Pinpoint the cell where the given text exists, returning its [x, y] midpoint coordinate. 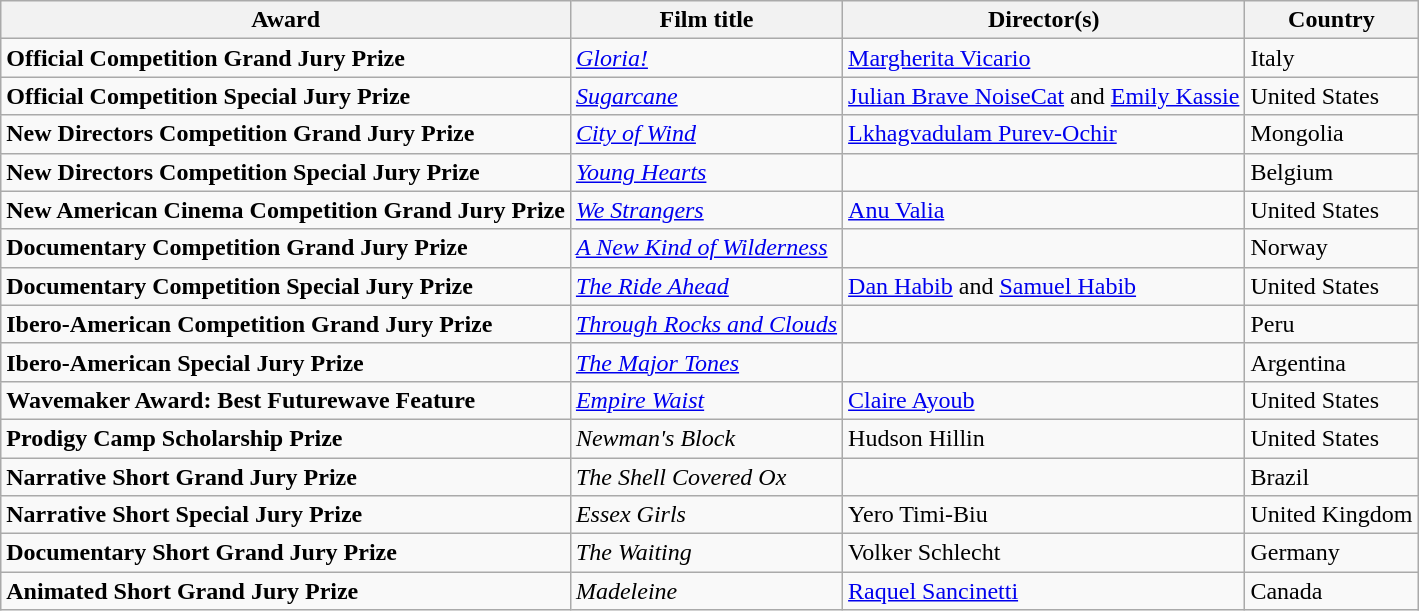
Argentina [1332, 362]
Volker Schlecht [1044, 553]
The Major Tones [706, 362]
Documentary Short Grand Jury Prize [286, 553]
The Waiting [706, 553]
Director(s) [1044, 20]
Ibero-American Special Jury Prize [286, 362]
Canada [1332, 591]
Lkhagvadulam Purev-Ochir [1044, 134]
Claire Ayoub [1044, 400]
Raquel Sancinetti [1044, 591]
Madeleine [706, 591]
Empire Waist [706, 400]
Narrative Short Special Jury Prize [286, 515]
City of Wind [706, 134]
New American Cinema Competition Grand Jury Prize [286, 210]
Brazil [1332, 477]
Dan Habib and Samuel Habib [1044, 286]
Narrative Short Grand Jury Prize [286, 477]
We Strangers [706, 210]
Animated Short Grand Jury Prize [286, 591]
New Directors Competition Grand Jury Prize [286, 134]
Yero Timi-Biu [1044, 515]
Hudson Hillin [1044, 438]
Gloria! [706, 58]
Prodigy Camp Scholarship Prize [286, 438]
Official Competition Special Jury Prize [286, 96]
Essex Girls [706, 515]
Documentary Competition Grand Jury Prize [286, 248]
United Kingdom [1332, 515]
Young Hearts [706, 172]
New Directors Competition Special Jury Prize [286, 172]
Country [1332, 20]
Through Rocks and Clouds [706, 324]
Official Competition Grand Jury Prize [286, 58]
Italy [1332, 58]
Award [286, 20]
Ibero-American Competition Grand Jury Prize [286, 324]
The Shell Covered Ox [706, 477]
Peru [1332, 324]
Julian Brave NoiseCat and Emily Kassie [1044, 96]
Norway [1332, 248]
Newman's Block [706, 438]
Germany [1332, 553]
The Ride Ahead [706, 286]
Margherita Vicario [1044, 58]
Wavemaker Award: Best Futurewave Feature [286, 400]
Film title [706, 20]
Sugarcane [706, 96]
Mongolia [1332, 134]
Belgium [1332, 172]
A New Kind of Wilderness [706, 248]
Anu Valia [1044, 210]
Documentary Competition Special Jury Prize [286, 286]
